Return [x, y] of the center of cell containing provided text 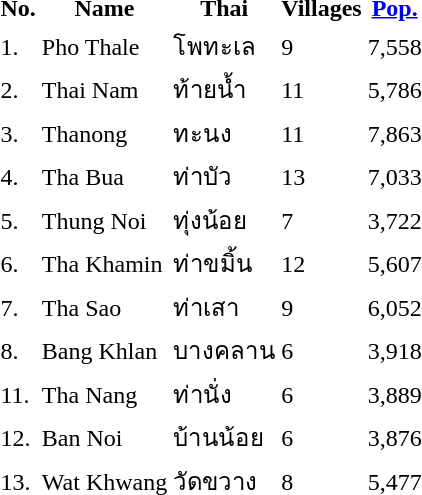
Pho Thale [104, 46]
ทุ่งน้อย [224, 220]
Tha Bua [104, 176]
Ban Noi [104, 438]
13 [322, 176]
Bang Khlan [104, 350]
ท่าขมิ้น [224, 264]
ท่าบัว [224, 176]
Thung Noi [104, 220]
Tha Sao [104, 307]
ท่านั่ง [224, 394]
โพทะเล [224, 46]
Thai Nam [104, 90]
บ้านน้อย [224, 438]
ท้ายน้ำ [224, 90]
บางคลาน [224, 350]
Tha Khamin [104, 264]
12 [322, 264]
Tha Nang [104, 394]
7 [322, 220]
ทะนง [224, 133]
Thanong [104, 133]
ท่าเสา [224, 307]
